Detect which cell encompasses the target text, then output its (X, Y) center coordinate. 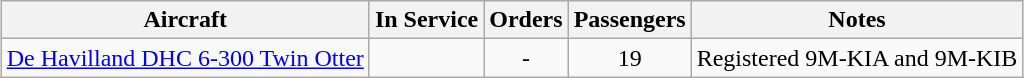
19 (630, 58)
Aircraft (185, 20)
- (526, 58)
Passengers (630, 20)
In Service (426, 20)
Registered 9M-KIA and 9M-KIB (857, 58)
Notes (857, 20)
Orders (526, 20)
De Havilland DHC 6-300 Twin Otter (185, 58)
